From the cell containing the given text, extract its center point as [x, y] coordinate. 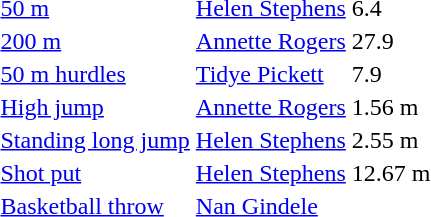
Tidye Pickett [270, 74]
